Capture the cell that displays the provided text and extract its (X, Y) central coordinate. 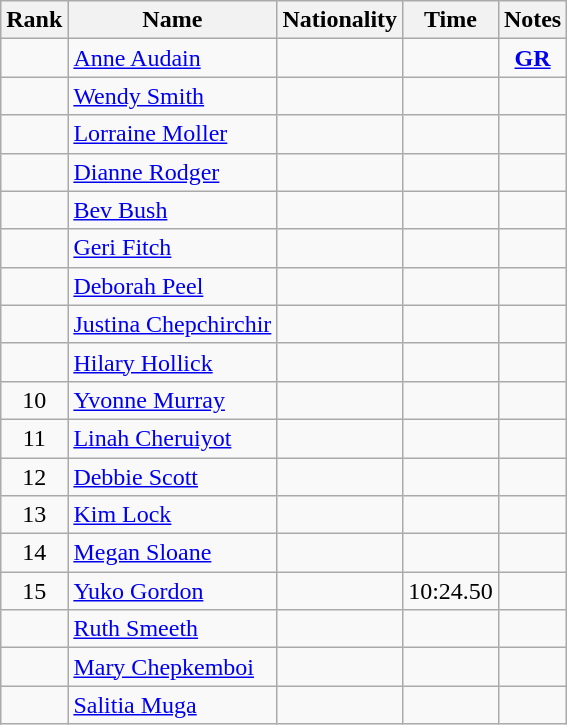
Rank (34, 20)
14 (34, 553)
Notes (532, 20)
Geri Fitch (172, 248)
Deborah Peel (172, 286)
Justina Chepchirchir (172, 324)
11 (34, 438)
Bev Bush (172, 210)
Hilary Hollick (172, 362)
Debbie Scott (172, 477)
Salitia Muga (172, 705)
Mary Chepkemboi (172, 667)
GR (532, 58)
Lorraine Moller (172, 134)
Name (172, 20)
Ruth Smeeth (172, 629)
15 (34, 591)
10 (34, 400)
12 (34, 477)
Nationality (340, 20)
Megan Sloane (172, 553)
10:24.50 (451, 591)
13 (34, 515)
Time (451, 20)
Linah Cheruiyot (172, 438)
Yuko Gordon (172, 591)
Anne Audain (172, 58)
Wendy Smith (172, 96)
Kim Lock (172, 515)
Yvonne Murray (172, 400)
Dianne Rodger (172, 172)
